Return the [X, Y] coordinate for the center point of the cell that contains the specified text.  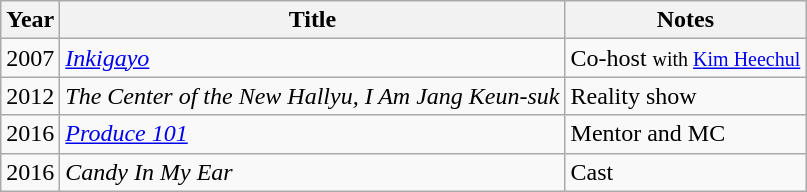
2007 [30, 58]
2012 [30, 96]
Reality show [686, 96]
Mentor and MC [686, 134]
Year [30, 20]
Inkigayo [312, 58]
The Center of the New Hallyu, I Am Jang Keun-suk [312, 96]
Candy In My Ear [312, 172]
Title [312, 20]
Notes [686, 20]
Co-host with Kim Heechul [686, 58]
Cast [686, 172]
Produce 101 [312, 134]
